Return (X, Y) of the center of cell containing provided text 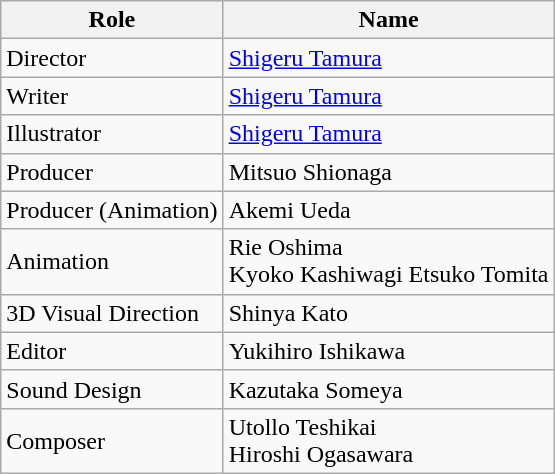
Producer (Animation) (112, 210)
Akemi Ueda (388, 210)
Producer (112, 172)
Yukihiro Ishikawa (388, 351)
Name (388, 20)
Editor (112, 351)
Sound Design (112, 389)
Utollo TeshikaiHiroshi Ogasawara (388, 440)
Animation (112, 262)
Director (112, 58)
Illustrator (112, 134)
Shinya Kato (388, 313)
Composer (112, 440)
Kazutaka Someya (388, 389)
Mitsuo Shionaga (388, 172)
Rie OshimaKyoko Kashiwagi Etsuko Tomita (388, 262)
Role (112, 20)
3D Visual Direction (112, 313)
Writer (112, 96)
